Pinpoint the cell where the given text exists, returning its [x, y] midpoint coordinate. 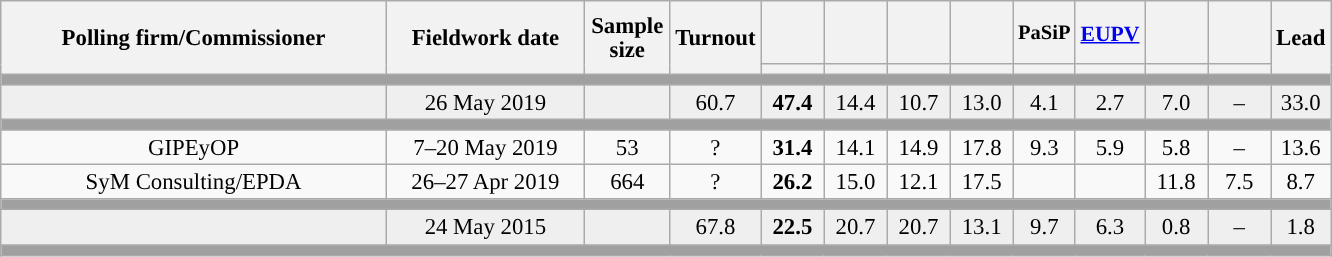
EUPV [1110, 32]
0.8 [1176, 228]
22.5 [792, 228]
GIPEyOP [194, 148]
4.1 [1044, 102]
Turnout [716, 38]
26 May 2019 [485, 102]
14.9 [918, 148]
24 May 2015 [485, 228]
SyM Consulting/EPDA [194, 182]
PaSiP [1044, 32]
Sample size [627, 38]
Fieldwork date [485, 38]
5.8 [1176, 148]
6.3 [1110, 228]
9.7 [1044, 228]
10.7 [918, 102]
2.7 [1110, 102]
664 [627, 182]
7–20 May 2019 [485, 148]
60.7 [716, 102]
13.0 [982, 102]
31.4 [792, 148]
Lead [1301, 38]
Polling firm/Commissioner [194, 38]
15.0 [856, 182]
12.1 [918, 182]
7.0 [1176, 102]
13.1 [982, 228]
14.4 [856, 102]
9.3 [1044, 148]
14.1 [856, 148]
8.7 [1301, 182]
53 [627, 148]
67.8 [716, 228]
17.8 [982, 148]
26–27 Apr 2019 [485, 182]
1.8 [1301, 228]
5.9 [1110, 148]
47.4 [792, 102]
17.5 [982, 182]
26.2 [792, 182]
33.0 [1301, 102]
7.5 [1240, 182]
11.8 [1176, 182]
13.6 [1301, 148]
